Return the (X, Y) coordinate for the center point of the cell that contains the specified text.  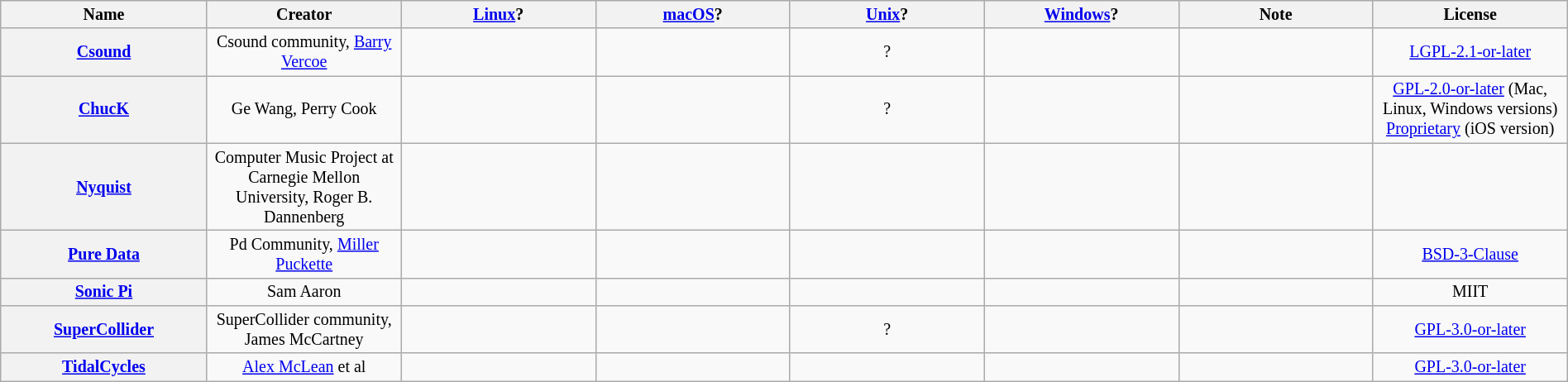
TidalCycles (104, 367)
Windows? (1082, 15)
Name (104, 15)
macOS? (693, 15)
Alex McLean et al (304, 367)
Pd Community, Miller Puckette (304, 255)
Nyquist (104, 187)
Csound (104, 53)
Unix? (887, 15)
License (1470, 15)
Sonic Pi (104, 291)
Note (1275, 15)
Computer Music Project at Carnegie Mellon University, Roger B. Dannenberg (304, 187)
Creator (304, 15)
ChucK (104, 109)
GPL-2.0-or-later (Mac, Linux, Windows versions)Proprietary (iOS version) (1470, 109)
LGPL-2.1-or-later (1470, 53)
BSD-3-Clause (1470, 255)
Csound community, Barry Vercoe (304, 53)
Ge Wang, Perry Cook (304, 109)
SuperCollider (104, 329)
Sam Aaron (304, 291)
MIIT (1470, 291)
Pure Data (104, 255)
Linux? (498, 15)
SuperCollider community, James McCartney (304, 329)
